Return (x, y) of the center of cell containing provided text 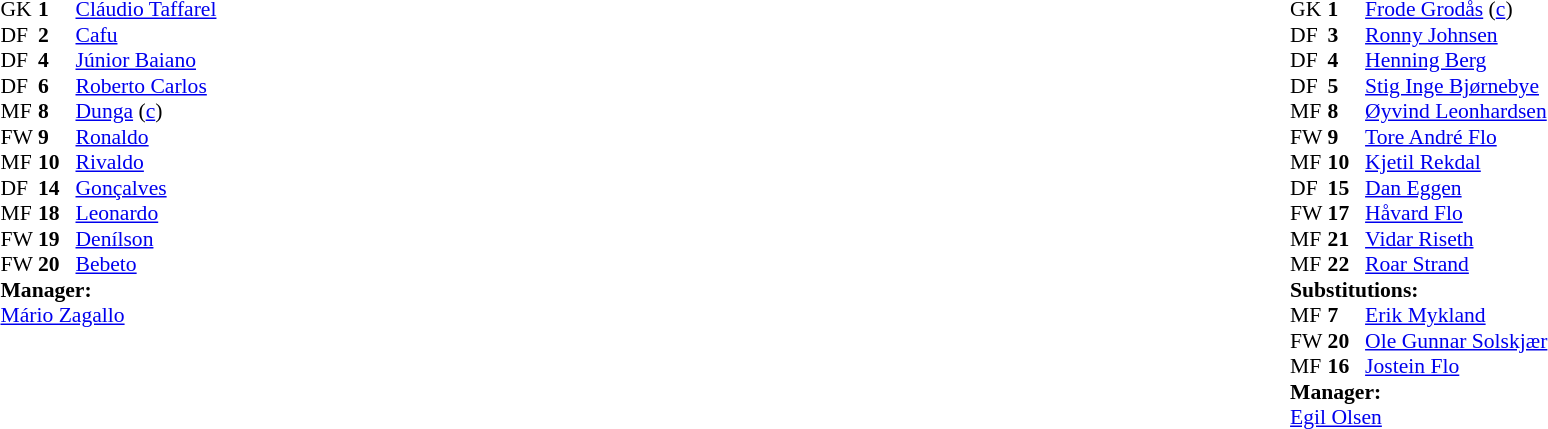
Jostein Flo (1456, 367)
Leonardo (146, 213)
7 (1347, 315)
19 (57, 239)
Cafu (146, 35)
Tore André Flo (1456, 137)
14 (57, 188)
15 (1347, 188)
Denílson (146, 239)
Roberto Carlos (146, 86)
Erik Mykland (1456, 315)
Bebeto (146, 265)
Stig Inge Bjørnebye (1456, 86)
Ole Gunnar Solskjær (1456, 341)
18 (57, 213)
21 (1347, 239)
Mário Zagallo (108, 315)
Håvard Flo (1456, 213)
22 (1347, 265)
Júnior Baiano (146, 61)
Gonçalves (146, 188)
Vidar Riseth (1456, 239)
Rivaldo (146, 163)
16 (1347, 367)
Dunga (c) (146, 111)
5 (1347, 86)
Substitutions: (1418, 290)
2 (57, 35)
Ronaldo (146, 137)
Roar Strand (1456, 265)
Kjetil Rekdal (1456, 163)
Henning Berg (1456, 61)
Ronny Johnsen (1456, 35)
3 (1347, 35)
Øyvind Leonhardsen (1456, 111)
17 (1347, 213)
6 (57, 86)
Dan Eggen (1456, 188)
